Extract the (X, Y) coordinate from the center of the cell holding the provided text.  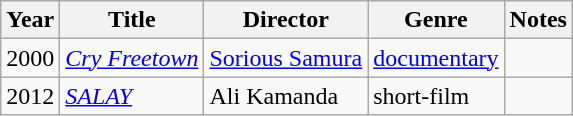
Sorious Samura (286, 58)
Title (132, 20)
Notes (538, 20)
2000 (30, 58)
Cry Freetown (132, 58)
Genre (436, 20)
SALAY (132, 96)
documentary (436, 58)
2012 (30, 96)
Year (30, 20)
Ali Kamanda (286, 96)
short-film (436, 96)
Director (286, 20)
